Find where the given text appears and provide that cell's center as (x, y) coordinate. 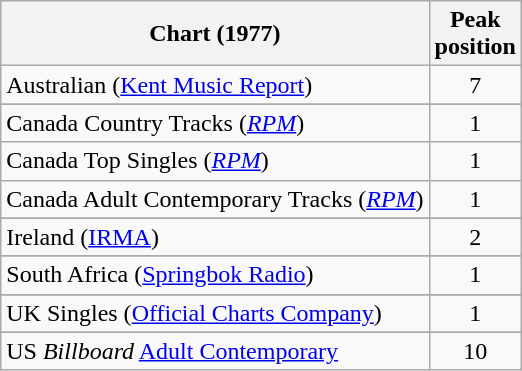
Canada Top Singles (RPM) (215, 161)
Peakposition (475, 34)
Chart (1977) (215, 34)
US Billboard Adult Contemporary (215, 351)
Canada Adult Contemporary Tracks (RPM) (215, 199)
UK Singles (Official Charts Company) (215, 313)
2 (475, 237)
Australian (Kent Music Report) (215, 85)
South Africa (Springbok Radio) (215, 275)
Canada Country Tracks (RPM) (215, 123)
Ireland (IRMA) (215, 237)
7 (475, 85)
10 (475, 351)
